Return [X, Y] of the center of cell containing provided text 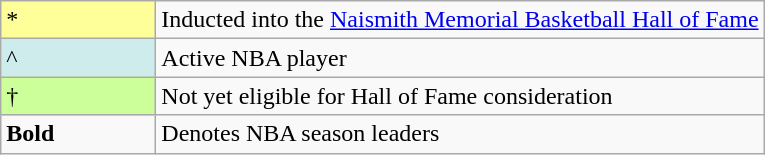
Active NBA player [460, 58]
Inducted into the Naismith Memorial Basketball Hall of Fame [460, 20]
Not yet eligible for Hall of Fame consideration [460, 96]
^ [78, 58]
Bold [78, 134]
Denotes NBA season leaders [460, 134]
* [78, 20]
† [78, 96]
